Return [x, y] of the center of cell containing provided text 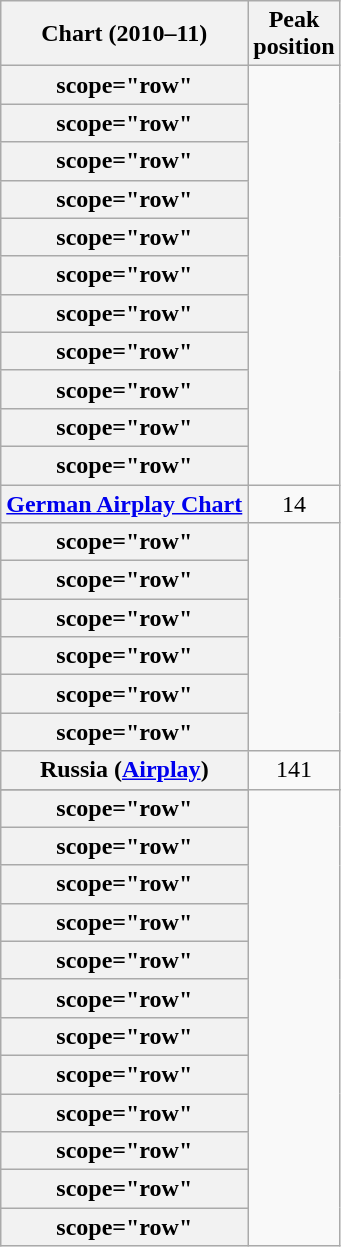
141 [294, 770]
Chart (2010–11) [124, 34]
German Airplay Chart [124, 503]
Peakposition [294, 34]
14 [294, 503]
Russia (Airplay) [124, 770]
